Search for the cell housing the specified text and yield its (X, Y) center coordinate. 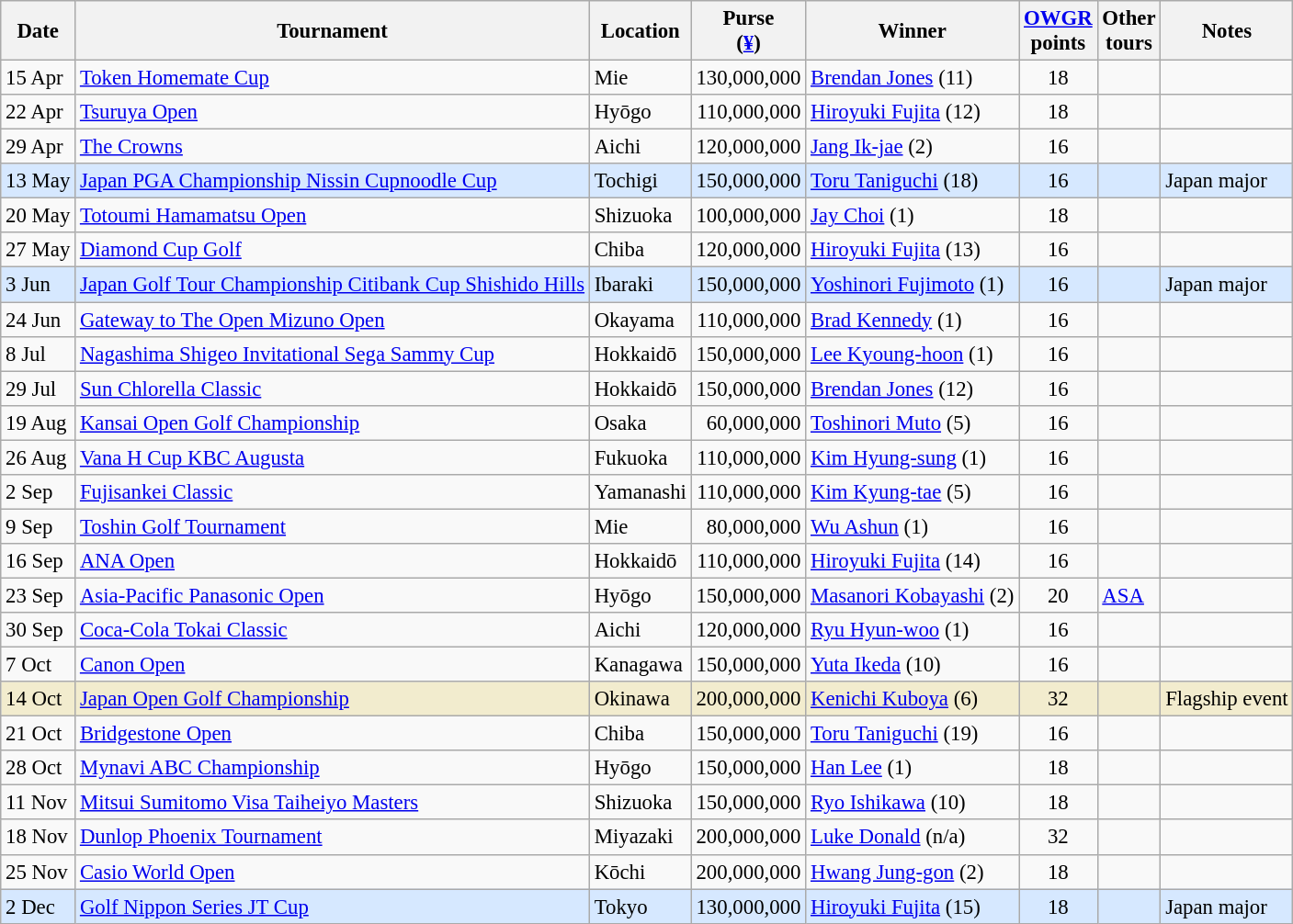
Hiroyuki Fujita (13) (913, 251)
3 Jun (39, 285)
Totoumi Hamamatsu Open (333, 216)
2 Sep (39, 492)
Location (640, 31)
23 Sep (39, 595)
29 Jul (39, 389)
OWGRpoints (1059, 31)
Mynavi ABC Championship (333, 768)
Fukuoka (640, 457)
Osaka (640, 423)
22 Apr (39, 112)
Japan PGA Championship Nissin Cupnoodle Cup (333, 181)
ASA (1129, 595)
Fujisankei Classic (333, 492)
Hwang Jung-gon (2) (913, 872)
Miyazaki (640, 838)
21 Oct (39, 734)
Ryo Ishikawa (10) (913, 803)
18 Nov (39, 838)
Hiroyuki Fujita (12) (913, 112)
14 Oct (39, 699)
Ibaraki (640, 285)
Toru Taniguchi (19) (913, 734)
Masanori Kobayashi (2) (913, 595)
ANA Open (333, 561)
8 Jul (39, 354)
Toru Taniguchi (18) (913, 181)
Japan Golf Tour Championship Citibank Cup Shishido Hills (333, 285)
Kanagawa (640, 665)
Gateway to The Open Mizuno Open (333, 320)
11 Nov (39, 803)
Okinawa (640, 699)
Tsuruya Open (333, 112)
16 Sep (39, 561)
Brendan Jones (12) (913, 389)
Othertours (1129, 31)
Diamond Cup Golf (333, 251)
Japan Open Golf Championship (333, 699)
Tokyo (640, 907)
Yoshinori Fujimoto (1) (913, 285)
Purse(¥) (748, 31)
Vana H Cup KBC Augusta (333, 457)
Toshinori Muto (5) (913, 423)
Ryu Hyun-woo (1) (913, 630)
100,000,000 (748, 216)
Kim Hyung-sung (1) (913, 457)
24 Jun (39, 320)
80,000,000 (748, 526)
Canon Open (333, 665)
30 Sep (39, 630)
Brendan Jones (11) (913, 78)
Lee Kyoung-hoon (1) (913, 354)
Golf Nippon Series JT Cup (333, 907)
Date (39, 31)
9 Sep (39, 526)
26 Aug (39, 457)
Luke Donald (n/a) (913, 838)
Hiroyuki Fujita (14) (913, 561)
Dunlop Phoenix Tournament (333, 838)
25 Nov (39, 872)
Wu Ashun (1) (913, 526)
Hiroyuki Fujita (15) (913, 907)
7 Oct (39, 665)
Coca-Cola Tokai Classic (333, 630)
Notes (1227, 31)
29 Apr (39, 147)
Sun Chlorella Classic (333, 389)
20 (1059, 595)
20 May (39, 216)
Kansai Open Golf Championship (333, 423)
Token Homemate Cup (333, 78)
Jay Choi (1) (913, 216)
Winner (913, 31)
Brad Kennedy (1) (913, 320)
27 May (39, 251)
Casio World Open (333, 872)
28 Oct (39, 768)
2 Dec (39, 907)
Kōchi (640, 872)
19 Aug (39, 423)
Jang Ik-jae (2) (913, 147)
Flagship event (1227, 699)
Toshin Golf Tournament (333, 526)
Okayama (640, 320)
Mitsui Sumitomo Visa Taiheiyo Masters (333, 803)
Tochigi (640, 181)
Han Lee (1) (913, 768)
15 Apr (39, 78)
60,000,000 (748, 423)
Bridgestone Open (333, 734)
Yamanashi (640, 492)
Asia-Pacific Panasonic Open (333, 595)
13 May (39, 181)
Tournament (333, 31)
The Crowns (333, 147)
Kenichi Kuboya (6) (913, 699)
Kim Kyung-tae (5) (913, 492)
Yuta Ikeda (10) (913, 665)
Nagashima Shigeo Invitational Sega Sammy Cup (333, 354)
